Identify which cell holds the provided text, then report its [x, y] central coordinate. 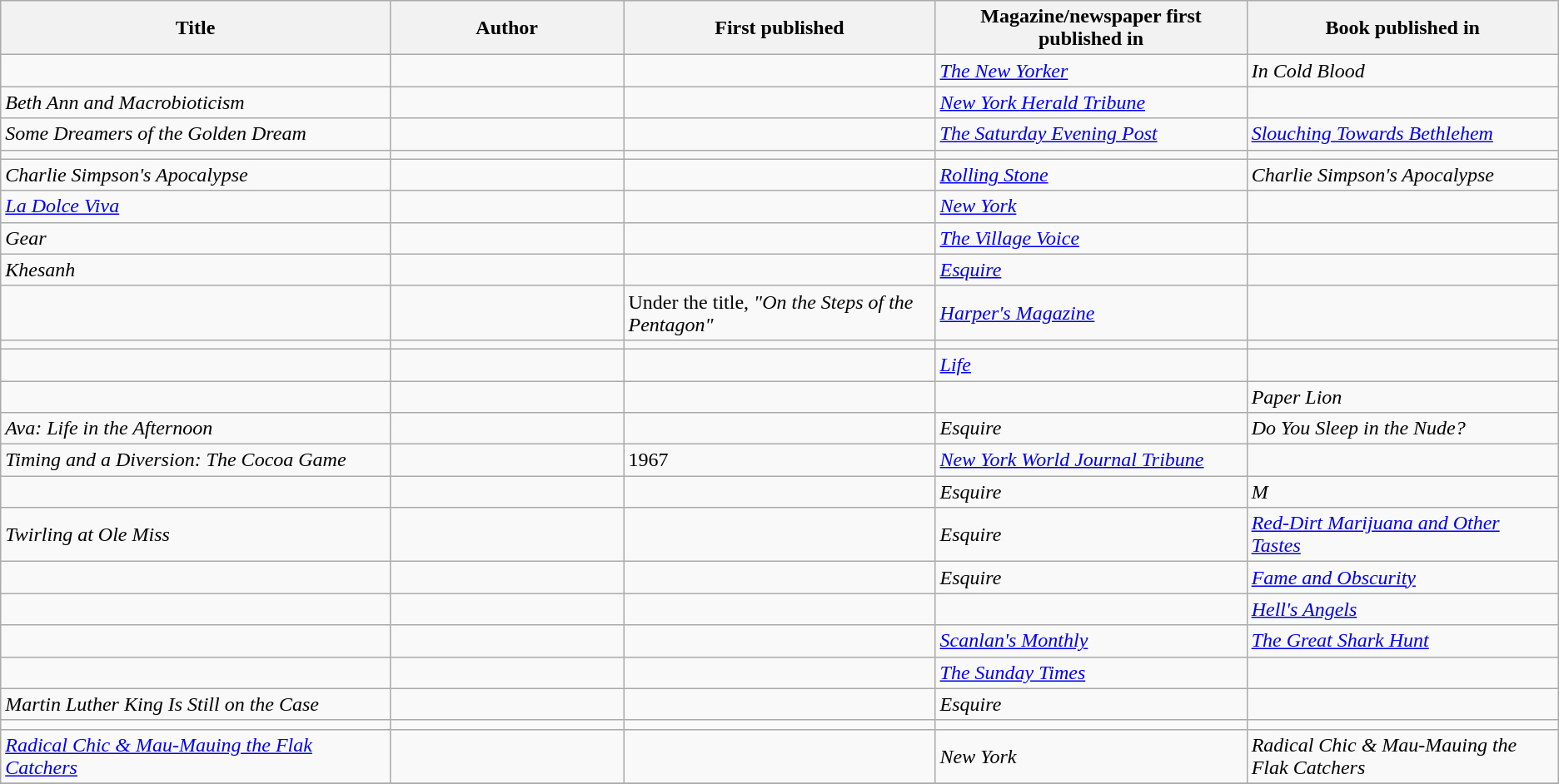
Fame and Obscurity [1402, 578]
First published [779, 28]
Red-Dirt Marijuana and Other Tastes [1402, 534]
Life [1091, 365]
Slouching Towards Bethlehem [1402, 134]
Khesanh [196, 270]
Harper's Magazine [1091, 313]
The New Yorker [1091, 71]
1967 [779, 460]
Scanlan's Monthly [1091, 641]
Some Dreamers of the Golden Dream [196, 134]
Book published in [1402, 28]
Ava: Life in the Afternoon [196, 429]
The Sunday Times [1091, 672]
Do You Sleep in the Nude? [1402, 429]
Timing and a Diversion: The Cocoa Game [196, 460]
The Great Shark Hunt [1402, 641]
The Village Voice [1091, 238]
M [1402, 492]
New York World Journal Tribune [1091, 460]
Gear [196, 238]
Under the title, "On the Steps of the Pentagon" [779, 313]
Paper Lion [1402, 397]
In Cold Blood [1402, 71]
Hell's Angels [1402, 609]
Title [196, 28]
New York Herald Tribune [1091, 102]
La Dolce Viva [196, 206]
Twirling at Ole Miss [196, 534]
Rolling Stone [1091, 175]
Magazine/newspaper first published in [1091, 28]
Author [506, 28]
Martin Luther King Is Still on the Case [196, 704]
Beth Ann and Macrobioticism [196, 102]
The Saturday Evening Post [1091, 134]
